Scan for the cell matching the given text and deliver its (x, y) coordinate at center. 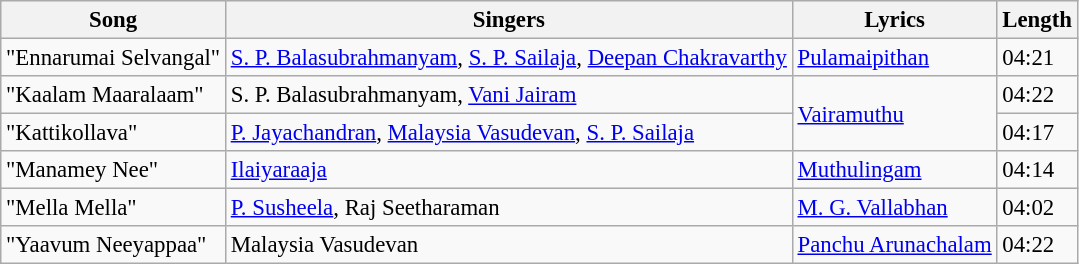
Malaysia Vasudevan (508, 245)
Panchu Arunachalam (894, 245)
"Yaavum Neeyappaa" (114, 245)
Muthulingam (894, 170)
Ilaiyaraaja (508, 170)
Lyrics (894, 20)
04:02 (1037, 208)
Pulamaipithan (894, 58)
P. Jayachandran, Malaysia Vasudevan, S. P. Sailaja (508, 133)
S. P. Balasubrahmanyam, Vani Jairam (508, 95)
"Kattikollava" (114, 133)
04:14 (1037, 170)
"Manamey Nee" (114, 170)
04:17 (1037, 133)
S. P. Balasubrahmanyam, S. P. Sailaja, Deepan Chakravarthy (508, 58)
P. Susheela, Raj Seetharaman (508, 208)
04:21 (1037, 58)
Song (114, 20)
Singers (508, 20)
Length (1037, 20)
Vairamuthu (894, 114)
M. G. Vallabhan (894, 208)
"Mella Mella" (114, 208)
"Kaalam Maaralaam" (114, 95)
"Ennarumai Selvangal" (114, 58)
